Extract the (x, y) coordinate from the center of the cell holding the provided text.  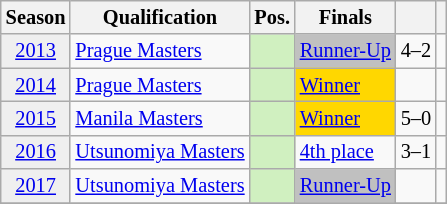
2017 (36, 186)
Qualification (160, 17)
4–2 (416, 51)
2013 (36, 51)
3–1 (416, 152)
5–0 (416, 118)
Finals (346, 17)
2014 (36, 85)
2016 (36, 152)
4th place (346, 152)
Manila Masters (160, 118)
2015 (36, 118)
Pos. (272, 17)
Season (36, 17)
